Determine the [X, Y] coordinate at the center of the cell enclosing the given text.  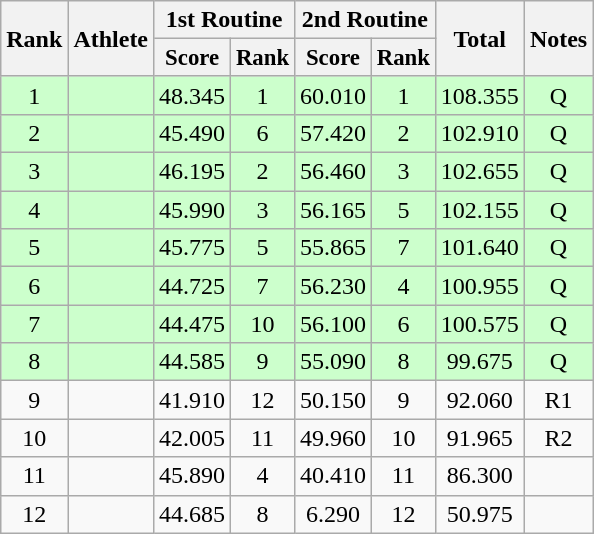
49.960 [332, 438]
45.890 [192, 476]
108.355 [480, 95]
R1 [558, 400]
100.955 [480, 286]
102.910 [480, 133]
56.460 [332, 172]
45.775 [192, 248]
42.005 [192, 438]
Athlete [111, 39]
2nd Routine [364, 20]
45.990 [192, 210]
Total [480, 39]
56.100 [332, 324]
45.490 [192, 133]
102.155 [480, 210]
92.060 [480, 400]
56.165 [332, 210]
44.475 [192, 324]
Notes [558, 39]
55.090 [332, 362]
100.575 [480, 324]
50.150 [332, 400]
44.685 [192, 514]
48.345 [192, 95]
86.300 [480, 476]
102.655 [480, 172]
41.910 [192, 400]
91.965 [480, 438]
6.290 [332, 514]
46.195 [192, 172]
60.010 [332, 95]
55.865 [332, 248]
1st Routine [224, 20]
50.975 [480, 514]
44.725 [192, 286]
R2 [558, 438]
101.640 [480, 248]
57.420 [332, 133]
40.410 [332, 476]
44.585 [192, 362]
99.675 [480, 362]
56.230 [332, 286]
